Return (x, y) of the center of cell containing provided text 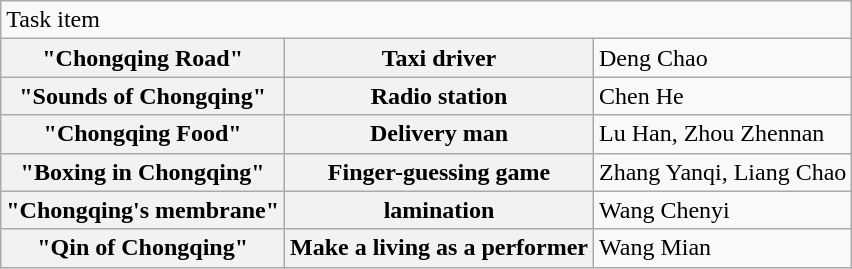
Task item (426, 20)
Wang Chenyi (723, 210)
"Chongqing Road" (143, 58)
Chen He (723, 96)
"Sounds of Chongqing" (143, 96)
"Chongqing Food" (143, 134)
Radio station (440, 96)
Taxi driver (440, 58)
Delivery man (440, 134)
Zhang Yanqi, Liang Chao (723, 172)
Wang Mian (723, 248)
Deng Chao (723, 58)
Finger-guessing game (440, 172)
Lu Han, Zhou Zhennan (723, 134)
lamination (440, 210)
Make a living as a performer (440, 248)
"Chongqing's membrane" (143, 210)
"Boxing in Chongqing" (143, 172)
"Qin of Chongqing" (143, 248)
